Extract the [X, Y] coordinate from the center of the cell holding the provided text.  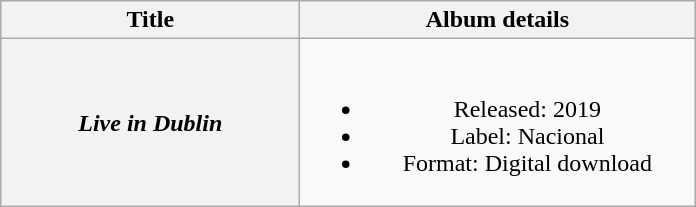
Title [150, 20]
Live in Dublin [150, 122]
Released: 2019Label: NacionalFormat: Digital download [498, 122]
Album details [498, 20]
